Capture the cell that displays the provided text and extract its [X, Y] central coordinate. 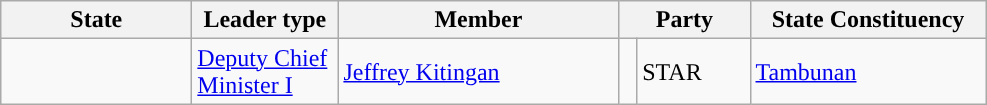
STAR [694, 72]
Jeffrey Kitingan [478, 72]
Tambunan [868, 72]
Deputy Chief Minister I [265, 72]
Party [684, 20]
State Constituency [868, 20]
Leader type [265, 20]
Member [478, 20]
State [96, 20]
